Pinpoint the cell where the given text exists, returning its [X, Y] midpoint coordinate. 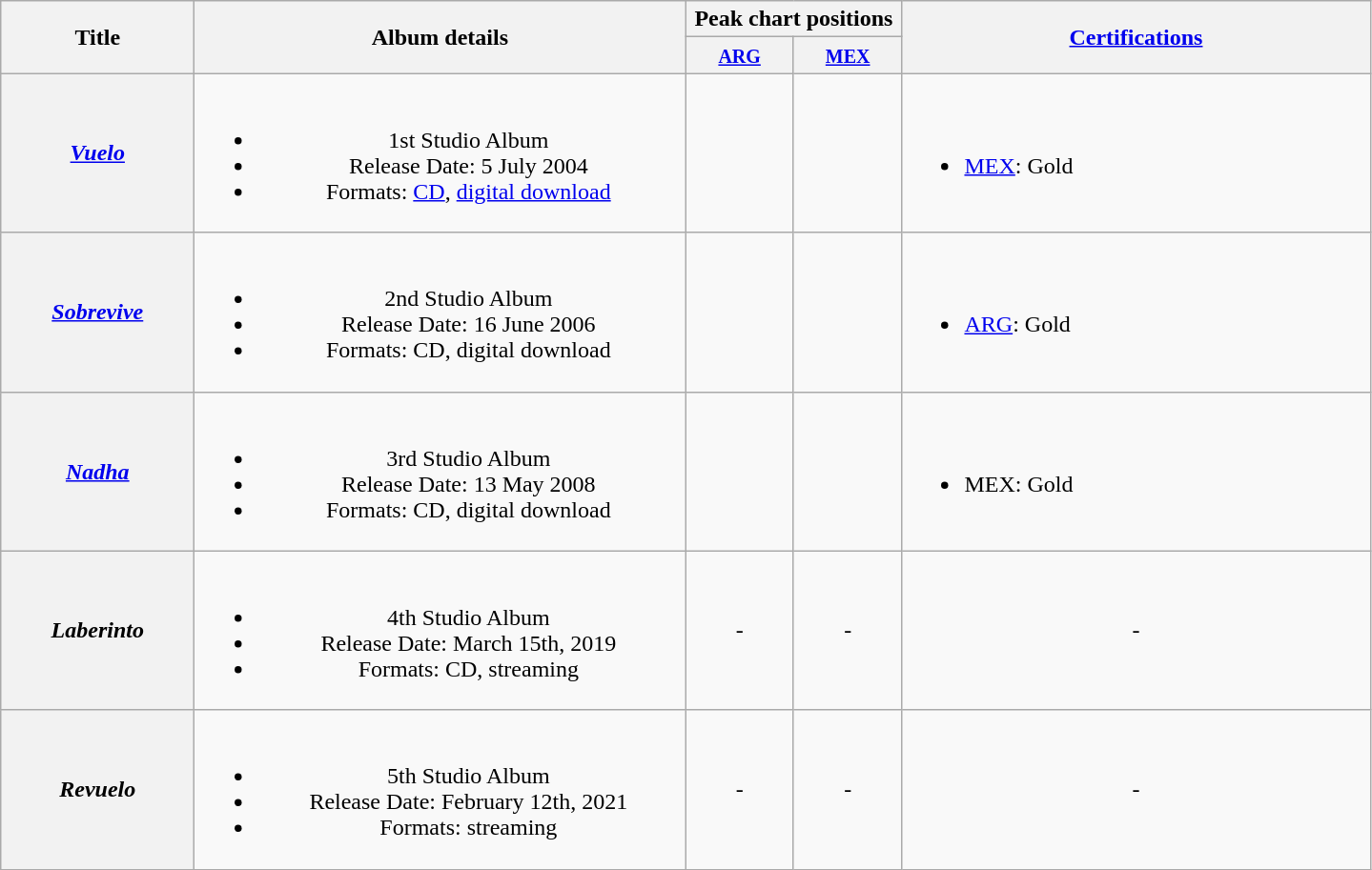
Sobrevive [97, 313]
5th Studio AlbumRelease Date: February 12th, 2021Formats: streaming [440, 789]
3rd Studio AlbumRelease Date: 13 May 2008Formats: CD, digital download [440, 471]
MEX [848, 55]
2nd Studio AlbumRelease Date: 16 June 2006Formats: CD, digital download [440, 313]
Certifications [1137, 37]
Nadha [97, 471]
Title [97, 37]
Laberinto [97, 631]
Revuelo [97, 789]
1st Studio AlbumRelease Date: 5 July 2004Formats: CD, digital download [440, 152]
ARG: Gold [1137, 313]
ARG [740, 55]
Vuelo [97, 152]
Album details [440, 37]
Peak chart positions [793, 19]
4th Studio AlbumRelease Date: March 15th, 2019Formats: CD, streaming [440, 631]
